Find where the given text appears and provide that cell's center as (X, Y) coordinate. 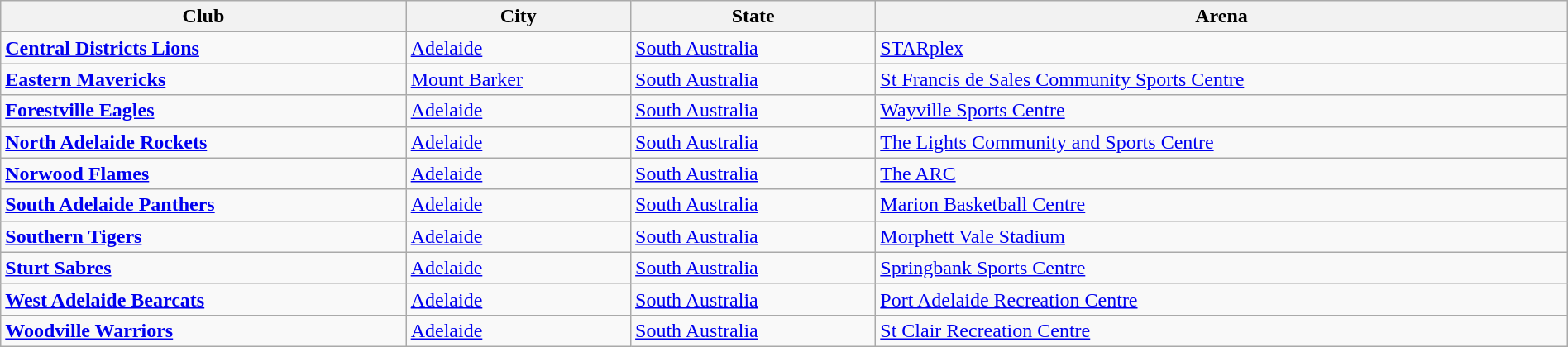
Springbank Sports Centre (1221, 268)
Port Adelaide Recreation Centre (1221, 299)
Norwood Flames (203, 173)
St Clair Recreation Centre (1221, 330)
Morphett Vale Stadium (1221, 236)
Club (203, 17)
St Francis de Sales Community Sports Centre (1221, 79)
The ARC (1221, 173)
Arena (1221, 17)
West Adelaide Bearcats (203, 299)
Woodville Warriors (203, 330)
Southern Tigers (203, 236)
Sturt Sabres (203, 268)
Mount Barker (518, 79)
Forestville Eagles (203, 111)
City (518, 17)
Eastern Mavericks (203, 79)
STARplex (1221, 48)
Central Districts Lions (203, 48)
South Adelaide Panthers (203, 205)
The Lights Community and Sports Centre (1221, 142)
North Adelaide Rockets (203, 142)
Marion Basketball Centre (1221, 205)
Wayville Sports Centre (1221, 111)
State (753, 17)
